Scan for the cell matching the given text and deliver its [X, Y] coordinate at center. 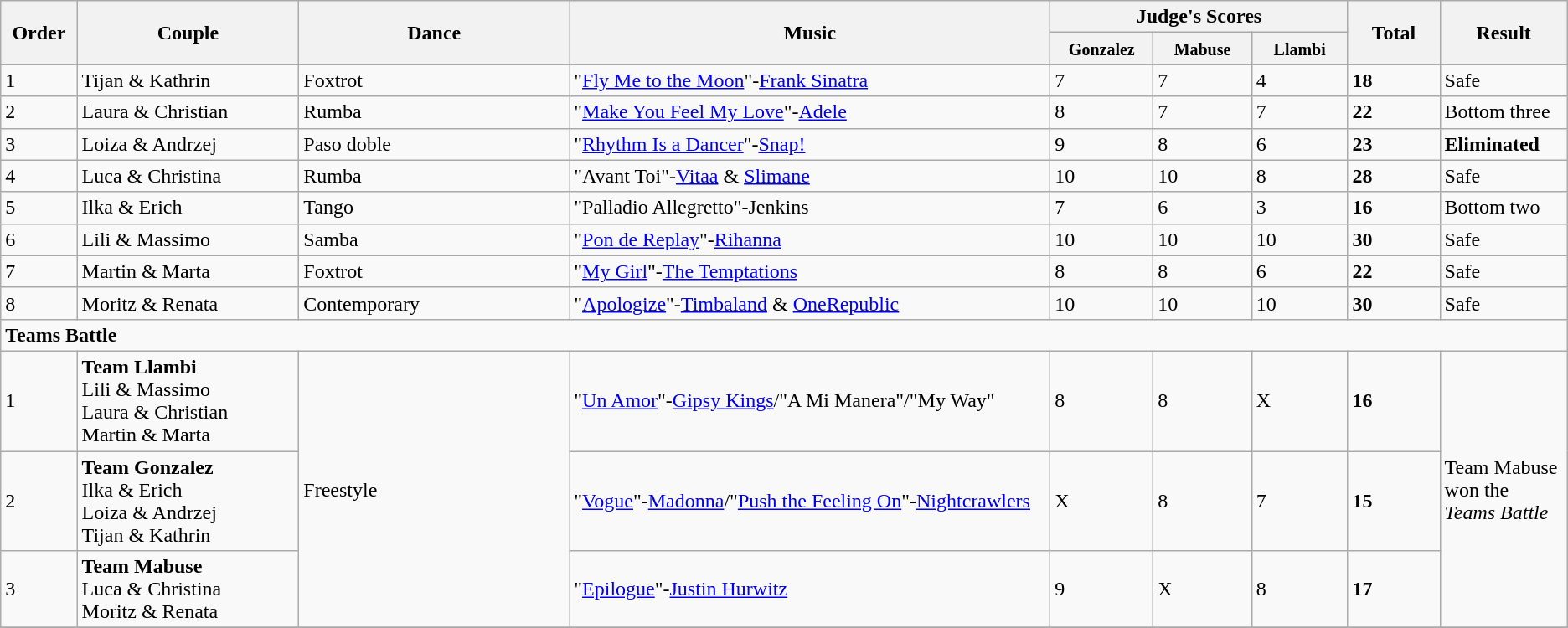
Llambi [1300, 49]
Tijan & Kathrin [188, 80]
Total [1394, 33]
"Un Amor"-Gipsy Kings/"A Mi Manera"/"My Way" [810, 400]
Moritz & Renata [188, 303]
Dance [434, 33]
Contemporary [434, 303]
"Vogue"-Madonna/"Push the Feeling On"-Nightcrawlers [810, 501]
Couple [188, 33]
15 [1394, 501]
Team Mabuse won the Teams Battle [1504, 489]
Gonzalez [1102, 49]
"Rhythm Is a Dancer"-Snap! [810, 144]
Mabuse [1203, 49]
Lili & Massimo [188, 239]
Team LlambiLili & MassimoLaura & ChristianMartin & Marta [188, 400]
Loiza & Andrzej [188, 144]
Eliminated [1504, 144]
5 [39, 208]
18 [1394, 80]
"Palladio Allegretto"-Jenkins [810, 208]
Team MabuseLuca & ChristinaMoritz & Renata [188, 589]
Ilka & Erich [188, 208]
Paso doble [434, 144]
"Apologize"-Timbaland & OneRepublic [810, 303]
Team GonzalezIlka & ErichLoiza & AndrzejTijan & Kathrin [188, 501]
Music [810, 33]
Bottom two [1504, 208]
Bottom three [1504, 112]
"My Girl"-The Temptations [810, 271]
"Pon de Replay"-Rihanna [810, 239]
17 [1394, 589]
28 [1394, 176]
23 [1394, 144]
Result [1504, 33]
"Make You Feel My Love"-Adele [810, 112]
Luca & Christina [188, 176]
"Avant Toi"-Vitaa & Slimane [810, 176]
Teams Battle [784, 335]
Tango [434, 208]
Samba [434, 239]
Judge's Scores [1199, 17]
Order [39, 33]
Laura & Christian [188, 112]
"Fly Me to the Moon"-Frank Sinatra [810, 80]
Freestyle [434, 489]
"Epilogue"-Justin Hurwitz [810, 589]
Martin & Marta [188, 271]
